Scan for the cell matching the given text and deliver its (x, y) coordinate at center. 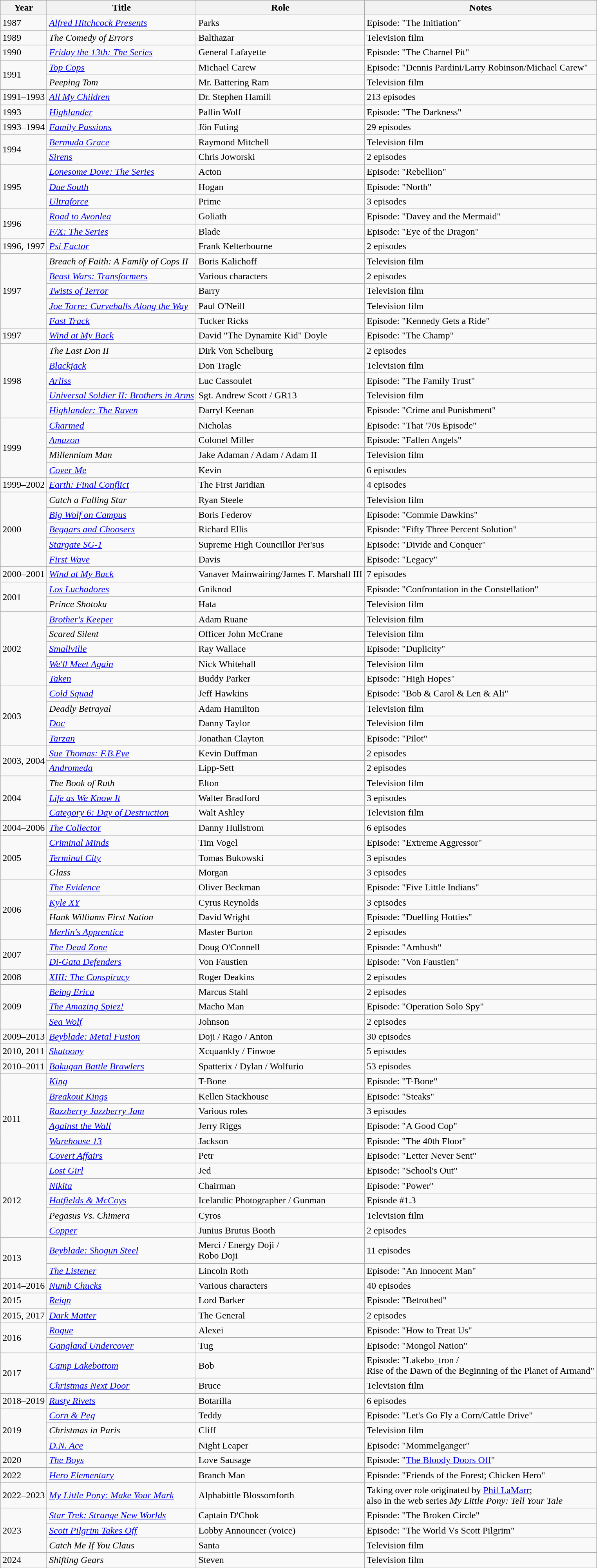
First Wave (121, 559)
Goliath (280, 217)
Episode: "Davey and the Mermaid" (481, 217)
Andromeda (121, 768)
Chris Joworski (280, 157)
Morgan (280, 872)
Hata (280, 604)
Junius Brutus Booth (280, 1230)
Christmas Next Door (121, 1385)
Brother's Keeper (121, 619)
Episode: "The Charnel Pit" (481, 52)
Tarzan (121, 738)
Episode: "Von Faustien" (481, 962)
Episode: "School's Out" (481, 1171)
Episode: "Bob & Carol & Len & Ali" (481, 694)
Lobby Announcer (voice) (280, 1530)
Episode: "That '70s Episode" (481, 425)
Jeff Hawkins (280, 694)
Cliff (280, 1431)
Arliss (121, 380)
1996 (24, 224)
The Book of Ruth (121, 783)
Macho Man (280, 1007)
Category 6: Day of Destruction (121, 813)
Scott Pilgrim Takes Off (121, 1530)
Beyblade: Metal Fusion (121, 1036)
Copper (121, 1230)
Ultraforce (121, 202)
Davis (280, 559)
Twists of Terror (121, 291)
Fast Track (121, 321)
Episode: "Dennis Pardini/Larry Robinson/Michael Carew" (481, 67)
2003 (24, 716)
The Amazing Spiez! (121, 1007)
Hogan (280, 187)
40 episodes (481, 1286)
Year (24, 8)
Episode: "Operation Solo Spy" (481, 1007)
Alphabittle Blossomforth (280, 1496)
The General (280, 1315)
Kevin Duffman (280, 753)
2007 (24, 955)
Merci / Energy Doji /Robo Doji (280, 1250)
Episode: "North" (481, 187)
2020 (24, 1460)
Kevin (280, 470)
7 episodes (481, 574)
Petr (280, 1156)
Episode: "Five Little Indians" (481, 887)
Hank Williams First Nation (121, 917)
53 episodes (481, 1066)
Episode: "Confrontation in the Constellation" (481, 589)
Charmed (121, 425)
Night Leaper (280, 1445)
Icelandic Photographer / Gunman (280, 1201)
Razzberry Jazzberry Jam (121, 1111)
2010–2011 (24, 1066)
Title (121, 8)
Episode: "Letter Never Sent" (481, 1156)
The Collector (121, 828)
Doc (121, 723)
Millennium Man (121, 455)
Prince Shotoku (121, 604)
Episode: "An Innocent Man" (481, 1271)
2003, 2004 (24, 761)
Stargate SG-1 (121, 544)
Alexei (280, 1330)
Peeping Tom (121, 82)
Episode: "Lakebo_tron /Rise of the Dawn of the Beginning of the Planet of Armand" (481, 1365)
Episode: "The Champ" (481, 336)
Dark Matter (121, 1315)
Tucker Ricks (280, 321)
Episode: "Crime and Punishment" (481, 410)
Richard Ellis (280, 530)
David "The Dynamite Kid" Doyle (280, 336)
Tim Vogel (280, 843)
Vanaver Mainwairing/James F. Marshall III (280, 574)
Cyros (280, 1215)
Breakout Kings (121, 1096)
1989 (24, 38)
Steven (280, 1560)
Role (280, 8)
Episode: "The Darkness" (481, 112)
1991 (24, 75)
Gangland Undercover (121, 1345)
Episode: "Mongol Nation" (481, 1345)
2019 (24, 1431)
Acton (280, 172)
5 episodes (481, 1051)
1994 (24, 149)
2015, 2017 (24, 1315)
Boris Kalichoff (280, 261)
Episode: "The World Vs Scott Pilgrim" (481, 1530)
T-Bone (280, 1081)
2012 (24, 1201)
Bakugan Battle Brawlers (121, 1066)
2009–2013 (24, 1036)
Michael Carew (280, 67)
2013 (24, 1258)
Against the Wall (121, 1126)
Chairman (280, 1186)
2010, 2011 (24, 1051)
1996, 1997 (24, 246)
Scared Silent (121, 634)
Bermuda Grace (121, 142)
Los Luchadores (121, 589)
Smallville (121, 649)
Pegasus Vs. Chimera (121, 1215)
Jackson (280, 1141)
Covert Affairs (121, 1156)
Sea Wolf (121, 1022)
Road to Avonlea (121, 217)
Jed (280, 1171)
Nikita (121, 1186)
D.N. Ace (121, 1445)
Elton (280, 783)
Episode: "Rebellion" (481, 172)
My Little Pony: Make Your Mark (121, 1496)
Ryan Steele (280, 500)
Parks (280, 23)
Episode: "Friends of the Forest; Chicken Hero" (481, 1475)
Danny Hullstrom (280, 828)
Doji / Rago / Anton (280, 1036)
Darryl Keenan (280, 410)
Jön Futing (280, 127)
Episode: "Kennedy Gets a Ride" (481, 321)
Di-Gata Defenders (121, 962)
Episode: "Pilot" (481, 738)
Adam Ruane (280, 619)
Ray Wallace (280, 649)
Xcquankly / Finwoe (280, 1051)
1993 (24, 112)
Cold Squad (121, 694)
XIII: The Conspiracy (121, 977)
Jerry Riggs (280, 1126)
Luc Cassoulet (280, 380)
Deadly Betrayal (121, 709)
Supreme High Councillor Per'sus (280, 544)
Balthazar (280, 38)
Episode: "A Good Cop" (481, 1126)
Tug (280, 1345)
Love Sausage (280, 1460)
Sue Thomas: F.B.Eye (121, 753)
The Evidence (121, 887)
Rusty Rivets (121, 1400)
Nick Whitehall (280, 664)
Catch a Falling Star (121, 500)
Botarilla (280, 1400)
Beast Wars: Transformers (121, 276)
Due South (121, 187)
Boris Federov (280, 515)
King (121, 1081)
Taken (121, 679)
Don Tragle (280, 365)
Various roles (280, 1111)
Danny Taylor (280, 723)
2006 (24, 910)
Barry (280, 291)
Notes (481, 8)
4 episodes (481, 485)
2009 (24, 1007)
Earth: Final Conflict (121, 485)
2000 (24, 530)
Johnson (280, 1022)
Episode: "Duelling Hotties" (481, 917)
213 episodes (481, 97)
Terminal City (121, 857)
2015 (24, 1300)
Universal Soldier II: Brothers in Arms (121, 395)
Blade (280, 231)
2022–2023 (24, 1496)
Christmas in Paris (121, 1431)
Marcus Stahl (280, 992)
Episode: "Power" (481, 1186)
Kellen Stackhouse (280, 1096)
Alfred Hitchcock Presents (121, 23)
Captain D'Chok (280, 1516)
Jake Adaman / Adam / Adam II (280, 455)
Psi Factor (121, 246)
Pallin Wolf (280, 112)
Doug O'Connell (280, 947)
Officer John McCrane (280, 634)
2008 (24, 977)
Colonel Miller (280, 440)
Episode: "Mommelganger" (481, 1445)
Lonesome Dove: The Series (121, 172)
2023 (24, 1530)
Merlin's Apprentice (121, 932)
All My Children (121, 97)
Mr. Battering Ram (280, 82)
2000–2001 (24, 574)
Episode: "The Bloody Doors Off" (481, 1460)
Episode: "Eye of the Dragon" (481, 231)
Paul O'Neill (280, 306)
2004–2006 (24, 828)
1987 (24, 23)
Episode: "T-Bone" (481, 1081)
Episode: "Fallen Angels" (481, 440)
Being Erica (121, 992)
2024 (24, 1560)
Lipp-Sett (280, 768)
29 episodes (481, 127)
Walt Ashley (280, 813)
Episode: "Betrothed" (481, 1300)
Episode: "Steaks" (481, 1096)
Sgt. Andrew Scott / GR13 (280, 395)
Friday the 13th: The Series (121, 52)
2002 (24, 649)
Bob (280, 1365)
Cyrus Reynolds (280, 902)
Spatterix / Dylan / Wolfurio (280, 1066)
Top Cops (121, 67)
2004 (24, 798)
Episode: "The Family Trust" (481, 380)
Oliver Beckman (280, 887)
The Last Don II (121, 351)
Beggars and Choosers (121, 530)
Catch Me If You Claus (121, 1545)
David Wright (280, 917)
Highlander (121, 112)
2016 (24, 1338)
Tomas Bukowski (280, 857)
Episode: "How to Treat Us" (481, 1330)
Breach of Faith: A Family of Cops II (121, 261)
11 episodes (481, 1250)
30 episodes (481, 1036)
Skatoony (121, 1051)
Sirens (121, 157)
1995 (24, 186)
1993–1994 (24, 127)
Cover Me (121, 470)
Star Trek: Strange New Worlds (121, 1516)
Criminal Minds (121, 843)
Taking over role originated by Phil LaMarr;also in the web series My Little Pony: Tell Your Tale (481, 1496)
Episode: "Ambush" (481, 947)
Episode #1.3 (481, 1201)
1998 (24, 380)
Big Wolf on Campus (121, 515)
Episode: "Duplicity" (481, 649)
Lord Barker (280, 1300)
Master Burton (280, 932)
The First Jaridian (280, 485)
2018–2019 (24, 1400)
Bruce (280, 1385)
Dr. Stephen Hamill (280, 97)
2022 (24, 1475)
2014–2016 (24, 1286)
Jonathan Clayton (280, 738)
Lost Girl (121, 1171)
Lincoln Roth (280, 1271)
Adam Hamilton (280, 709)
Glass (121, 872)
Camp Lakebottom (121, 1365)
Episode: "Extreme Aggressor" (481, 843)
We'll Meet Again (121, 664)
Life as We Know It (121, 798)
1999–2002 (24, 485)
Walter Bradford (280, 798)
The Listener (121, 1271)
Amazon (121, 440)
1999 (24, 447)
Frank Kelterbourne (280, 246)
1991–1993 (24, 97)
Episode: "The Initiation" (481, 23)
Highlander: The Raven (121, 410)
Warehouse 13 (121, 1141)
Episode: "Let's Go Fly a Corn/Cattle Drive" (481, 1416)
Kyle XY (121, 902)
Episode: "High Hopes" (481, 679)
F/X: The Series (121, 231)
2005 (24, 857)
The Dead Zone (121, 947)
Buddy Parker (280, 679)
Raymond Mitchell (280, 142)
Episode: "The Broken Circle" (481, 1516)
Episode: "The 40th Floor" (481, 1141)
Episode: "Commie Dawkins" (481, 515)
Dirk Von Schelburg (280, 351)
Branch Man (280, 1475)
Nicholas (280, 425)
2011 (24, 1118)
Rogue (121, 1330)
1990 (24, 52)
Numb Chucks (121, 1286)
Episode: "Fifty Three Percent Solution" (481, 530)
Reign (121, 1300)
Santa (280, 1545)
The Boys (121, 1460)
2017 (24, 1373)
Prime (280, 202)
Joe Torre: Curveballs Along the Way (121, 306)
Hatfields & McCoys (121, 1201)
Beyblade: Shogun Steel (121, 1250)
Family Passions (121, 127)
The Comedy of Errors (121, 38)
Episode: "Legacy" (481, 559)
Blackjack (121, 365)
Teddy (280, 1416)
Roger Deakins (280, 977)
Von Faustien (280, 962)
Corn & Peg (121, 1416)
2001 (24, 597)
Gniknod (280, 589)
Shifting Gears (121, 1560)
Episode: "Divide and Conquer" (481, 544)
General Lafayette (280, 52)
Hero Elementary (121, 1475)
